Detect which cell encompasses the target text, then output its [x, y] center coordinate. 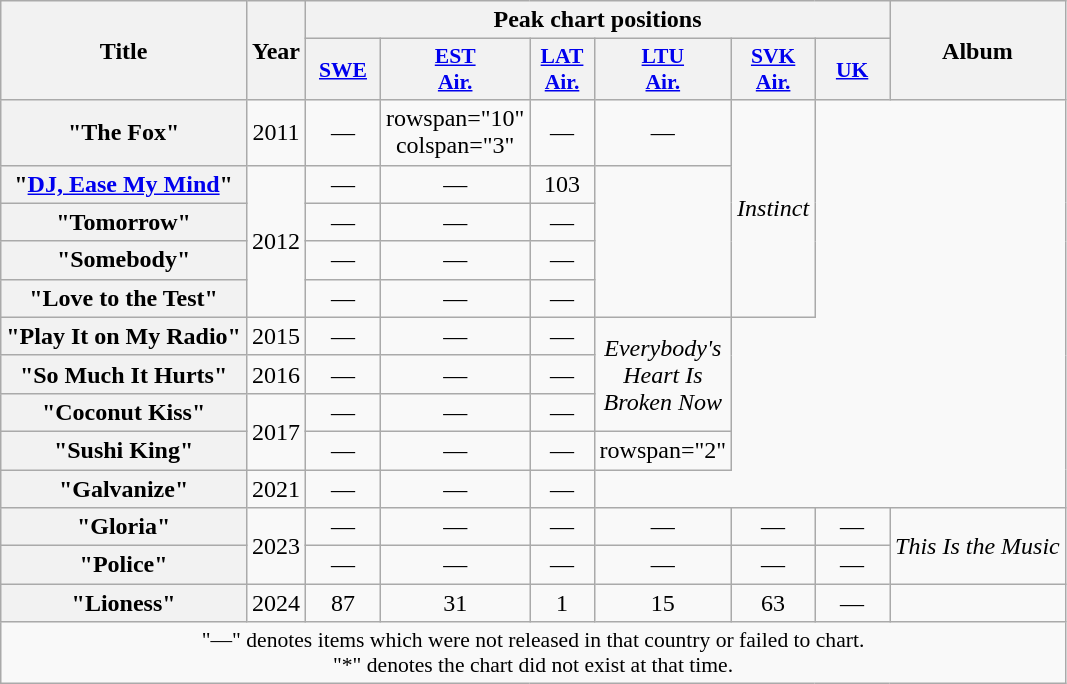
"DJ, Ease My Mind" [124, 184]
"Love to the Test" [124, 298]
SVKAir. [774, 70]
15 [663, 603]
SWE [344, 70]
Instinct [774, 208]
1 [562, 603]
LATAir. [562, 70]
63 [774, 603]
"So Much It Hurts" [124, 374]
"Play It on My Radio" [124, 336]
2015 [276, 336]
"Coconut Kiss" [124, 412]
This Is the Music [978, 546]
Title [124, 50]
87 [344, 603]
"Lioness" [124, 603]
2023 [276, 546]
"Gloria" [124, 527]
LTUAir. [663, 70]
103 [562, 184]
"The Fox" [124, 132]
Album [978, 50]
rowspan="10" colspan="3" [455, 132]
"Galvanize" [124, 489]
2016 [276, 374]
2017 [276, 431]
2011 [276, 132]
"Somebody" [124, 260]
ESTAir. [455, 70]
2024 [276, 603]
31 [455, 603]
"Police" [124, 565]
2012 [276, 241]
"Tomorrow" [124, 222]
"—" denotes items which were not released in that country or failed to chart."*" denotes the chart did not exist at that time. [534, 652]
Year [276, 50]
rowspan="2" [663, 450]
Everybody's Heart Is Broken Now [663, 374]
"Sushi King" [124, 450]
2021 [276, 489]
Peak chart positions [598, 20]
UK [852, 70]
